Return [X, Y] of the center of cell containing provided text 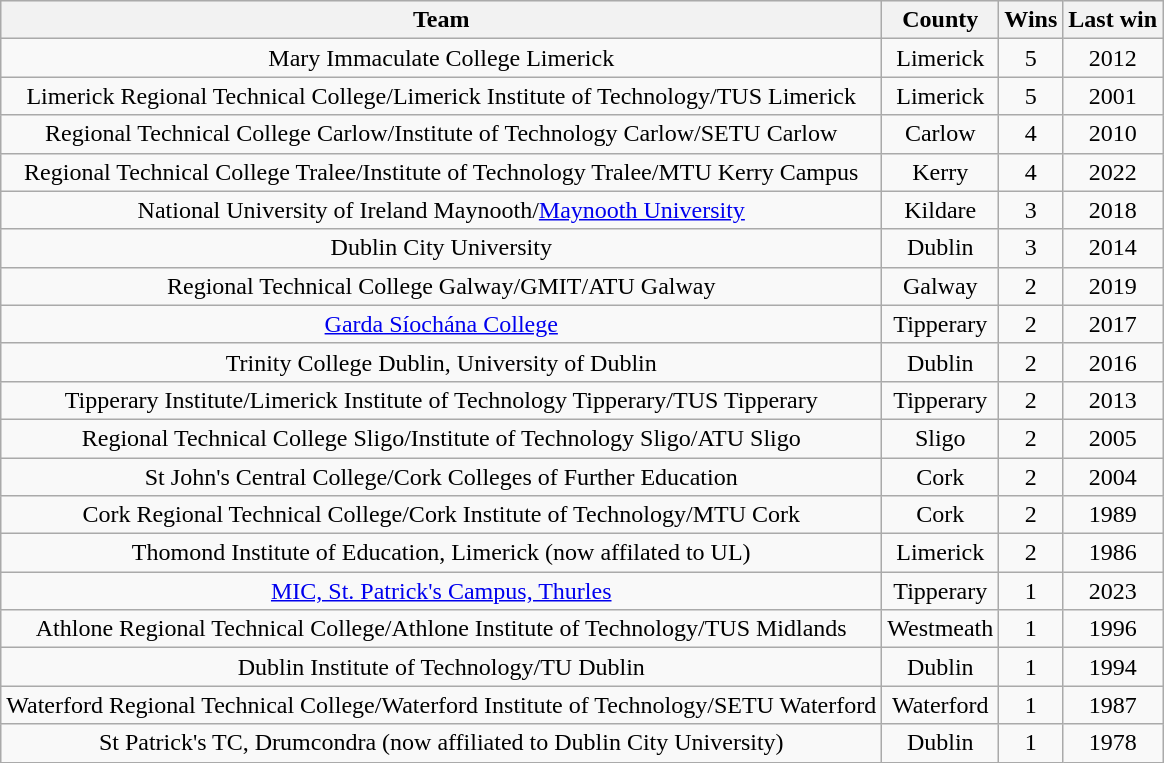
Waterford [940, 705]
Athlone Regional Technical College/Athlone Institute of Technology/TUS Midlands [442, 629]
Galway [940, 286]
Mary Immaculate College Limerick [442, 58]
1987 [1113, 705]
2013 [1113, 400]
MIC, St. Patrick's Campus, Thurles [442, 591]
2014 [1113, 248]
National University of Ireland Maynooth/Maynooth University [442, 210]
2022 [1113, 172]
2023 [1113, 591]
Tipperary Institute/Limerick Institute of Technology Tipperary/TUS Tipperary [442, 400]
2004 [1113, 477]
2010 [1113, 134]
2019 [1113, 286]
Carlow [940, 134]
Garda Síochána College [442, 324]
Dublin Institute of Technology/TU Dublin [442, 667]
2001 [1113, 96]
Limerick Regional Technical College/Limerick Institute of Technology/TUS Limerick [442, 96]
Kerry [940, 172]
1986 [1113, 553]
2018 [1113, 210]
2012 [1113, 58]
Regional Technical College Tralee/Institute of Technology Tralee/MTU Kerry Campus [442, 172]
1994 [1113, 667]
Westmeath [940, 629]
St Patrick's TC, Drumcondra (now affiliated to Dublin City University) [442, 743]
Dublin City University [442, 248]
1978 [1113, 743]
2005 [1113, 438]
Trinity College Dublin, University of Dublin [442, 362]
Regional Technical College Sligo/Institute of Technology Sligo/ATU Sligo [442, 438]
Waterford Regional Technical College/Waterford Institute of Technology/SETU Waterford [442, 705]
2016 [1113, 362]
Regional Technical College Carlow/Institute of Technology Carlow/SETU Carlow [442, 134]
1996 [1113, 629]
Regional Technical College Galway/GMIT/ATU Galway [442, 286]
1989 [1113, 515]
2017 [1113, 324]
Kildare [940, 210]
Thomond Institute of Education, Limerick (now affilated to UL) [442, 553]
St John's Central College/Cork Colleges of Further Education [442, 477]
Wins [1031, 20]
Cork Regional Technical College/Cork Institute of Technology/MTU Cork [442, 515]
Team [442, 20]
Sligo [940, 438]
Last win [1113, 20]
County [940, 20]
